Return the [x, y] coordinate for the center point of the cell that contains the specified text.  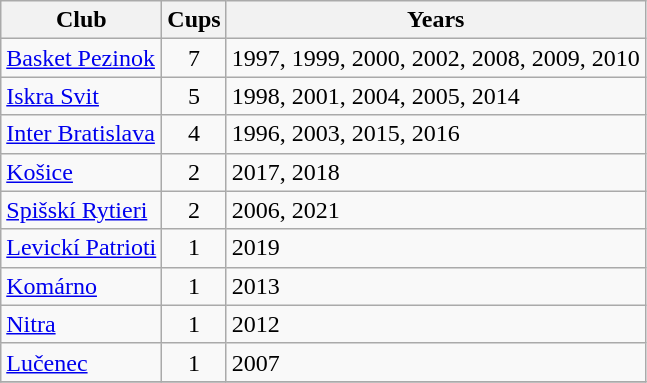
Nitra [82, 324]
1996, 2003, 2015, 2016 [436, 134]
1998, 2001, 2004, 2005, 2014 [436, 96]
Levickí Patrioti [82, 248]
Cups [194, 20]
2006, 2021 [436, 210]
Lučenec [82, 362]
Years [436, 20]
2007 [436, 362]
Basket Pezinok [82, 58]
1997, 1999, 2000, 2002, 2008, 2009, 2010 [436, 58]
Club [82, 20]
Košice [82, 172]
2012 [436, 324]
7 [194, 58]
Inter Bratislava [82, 134]
2017, 2018 [436, 172]
Spišskí Rytieri [82, 210]
4 [194, 134]
Komárno [82, 286]
5 [194, 96]
2013 [436, 286]
Iskra Svit [82, 96]
2019 [436, 248]
